Capture the cell that displays the provided text and extract its [x, y] central coordinate. 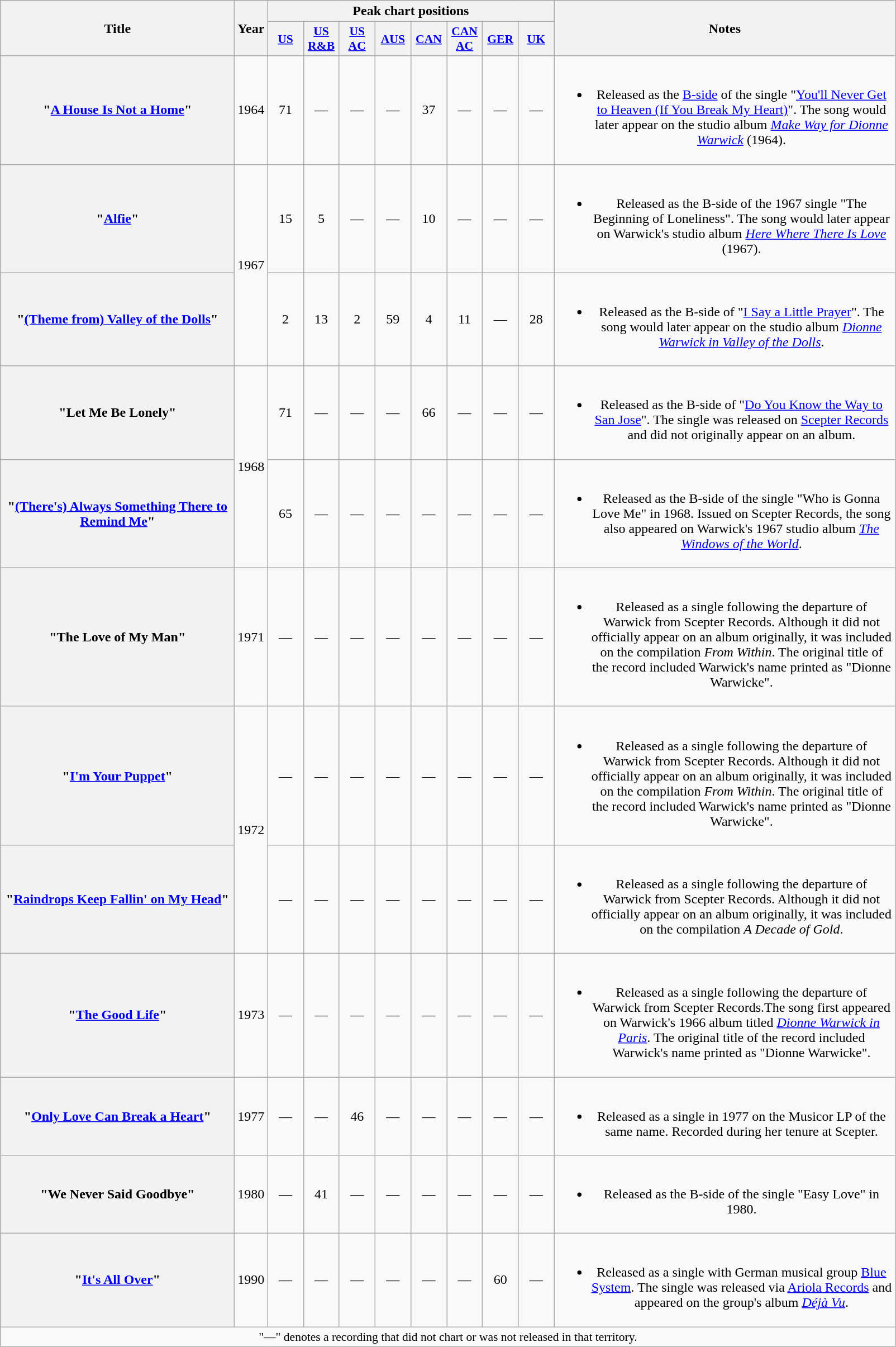
USR&B [321, 39]
Released as the B-side of "Do You Know the Way to San Jose". The single was released on Scepter Records and did not originally appear on an album. [725, 412]
"(There's) Always Something There to Remind Me" [117, 513]
1990 [251, 1281]
Year [251, 28]
60 [501, 1281]
"Let Me Be Lonely" [117, 412]
41 [321, 1194]
"—" denotes a recording that did not chart or was not released in that territory. [448, 1337]
Released as a single in 1977 on the Musicor LP of the same name. Recorded during her tenure at Scepter. [725, 1116]
1977 [251, 1116]
Released as the B-side of the single "Easy Love" in 1980. [725, 1194]
UK [536, 39]
1964 [251, 110]
AUS [393, 39]
GER [501, 39]
"(Theme from) Valley of the Dolls" [117, 320]
CAN [428, 39]
11 [465, 320]
Notes [725, 28]
"I'm Your Puppet" [117, 775]
1971 [251, 637]
5 [321, 218]
"Raindrops Keep Fallin' on My Head" [117, 899]
1967 [251, 265]
Released as the B-side of "I Say a Little Prayer". The song would later appear on the studio album Dionne Warwick in Valley of the Dolls. [725, 320]
1980 [251, 1194]
"The Love of My Man" [117, 637]
15 [285, 218]
46 [357, 1116]
USAC [357, 39]
"It's All Over" [117, 1281]
59 [393, 320]
65 [285, 513]
Title [117, 28]
66 [428, 412]
1972 [251, 830]
4 [428, 320]
10 [428, 218]
Peak chart positions [411, 11]
37 [428, 110]
"We Never Said Goodbye" [117, 1194]
1968 [251, 467]
"The Good Life" [117, 1015]
13 [321, 320]
1973 [251, 1015]
"Only Love Can Break a Heart" [117, 1116]
US [285, 39]
"A House Is Not a Home" [117, 110]
"Alfie" [117, 218]
28 [536, 320]
CANAC [465, 39]
Released as a single with German musical group Blue System. The single was released via Ariola Records and appeared on the group's album Déjà Vu. [725, 1281]
